Pinpoint the cell where the given text exists, returning its [X, Y] midpoint coordinate. 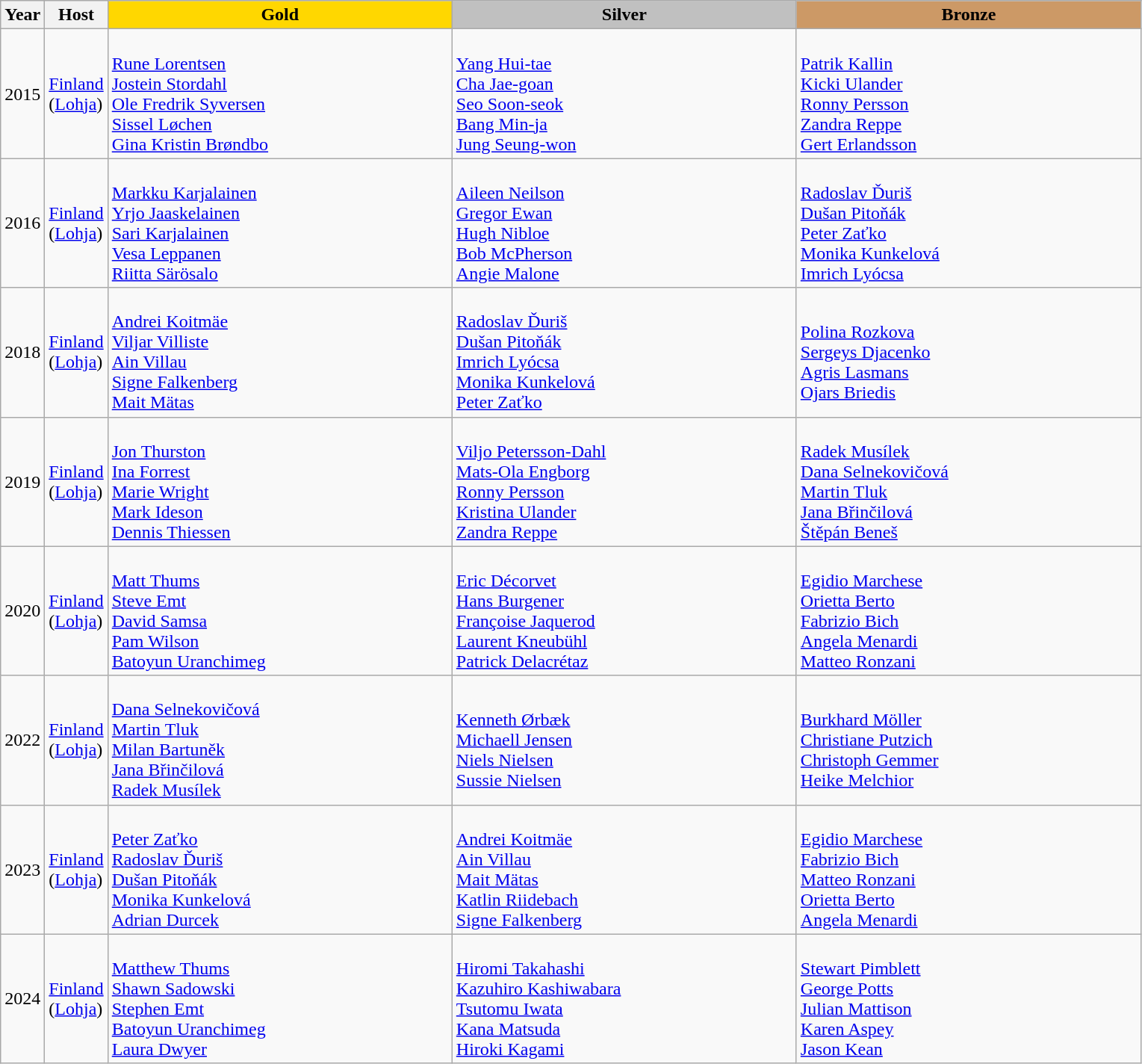
Burkhard Möller Christiane Putzich Christoph Gemmer Heike Melchior [968, 740]
Kenneth Ørbæk Michaell Jensen Niels Nielsen Sussie Nielsen [624, 740]
2015 [22, 94]
Peter ZaťkoRadoslav ĎurišDušan PitoňákMonika KunkelováAdrian Durcek [279, 870]
Aileen Neilson Gregor Ewan Hugh Nibloe Bob McPherson Angie Malone [624, 223]
Andrei KoitmäeViljar VillisteAin VillauSigne FalkenbergMait Mätas [279, 353]
2016 [22, 223]
2019 [22, 481]
Patrik Kallin Kicki Ulander Ronny Persson Zandra Reppe Gert Erlandsson [968, 94]
Matt Thums Steve Emt David Samsa Pam Wilson Batoyun Uranchimeg [279, 611]
Bronze [968, 15]
2020 [22, 611]
Egidio Marchese Orietta Berto Fabrizio Bich Angela Menardi Matteo Ronzani [968, 611]
Silver [624, 15]
Radoslav Ďuriš Dušan Pitoňák Peter Zaťko Monika Kunkelová Imrich Lyócsa [968, 223]
2022 [22, 740]
Gold [279, 15]
Matthew ThumsShawn SadowskiStephen EmtBatoyun UranchimegLaura Dwyer [279, 998]
Yang Hui-tae Cha Jae-goan Seo Soon-seok Bang Min-ja Jung Seung-won [624, 94]
Polina RozkovaSergeys DjacenkoAgris LasmansOjars Briedis [968, 353]
Markku Karjalainen Yrjo Jaaskelainen Sari Karjalainen Vesa Leppanen Riitta Särösalo [279, 223]
Radek Musílek Dana Selnekovičová Martin Tluk Jana Břinčilová Štěpán Beneš [968, 481]
Year [22, 15]
2024 [22, 998]
Andrei KoitmäeAin VillauMait MätasKatlin RiidebachSigne Falkenberg [624, 870]
Egidio MarcheseFabrizio BichMatteo RonzaniOrietta BertoAngela Menardi [968, 870]
Host [76, 15]
Jon Thurston Ina Forrest Marie Wright Mark Ideson Dennis Thiessen [279, 481]
Dana Selnekovičová Martin Tluk Milan Bartuněk Jana Břinčilová Radek Musílek [279, 740]
Rune Lorentsen Jostein Stordahl Ole Fredrik Syversen Sissel Løchen Gina Kristin Brøndbo [279, 94]
Hiromi TakahashiKazuhiro KashiwabaraTsutomu IwataKana MatsudaHiroki Kagami [624, 998]
2023 [22, 870]
2018 [22, 353]
Eric Décorvet Hans Burgener Françoise Jaquerod Laurent Kneubühl Patrick Delacrétaz [624, 611]
Stewart PimblettGeorge PottsJulian MattisonKaren AspeyJason Kean [968, 998]
Viljo Petersson-Dahl Mats-Ola Engborg Ronny Persson Kristina Ulander Zandra Reppe [624, 481]
Radoslav ĎurišDušan PitoňákImrich LyócsaMonika KunkelováPeter Zaťko [624, 353]
